Output the [X, Y] coordinate of the center of the cell containing the given text.  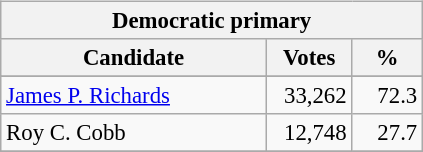
33,262 [309, 96]
% [388, 58]
Candidate [134, 58]
12,748 [309, 133]
Democratic primary [212, 21]
Roy C. Cobb [134, 133]
Votes [309, 58]
72.3 [388, 96]
James P. Richards [134, 96]
27.7 [388, 133]
